Search for the cell housing the specified text and yield its (X, Y) center coordinate. 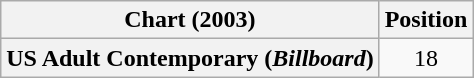
Chart (2003) (190, 20)
Position (426, 20)
18 (426, 58)
US Adult Contemporary (Billboard) (190, 58)
